Detect which cell encompasses the target text, then output its [X, Y] center coordinate. 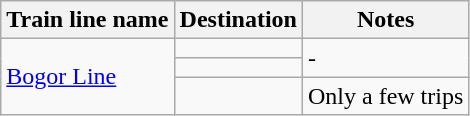
Destination [238, 20]
Notes [385, 20]
Bogor Line [88, 77]
Train line name [88, 20]
Only a few trips [385, 96]
- [385, 58]
